Extract the (x, y) coordinate from the center of the cell holding the provided text.  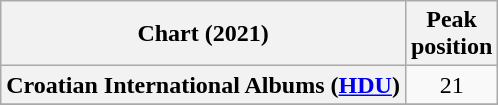
Peakposition (451, 34)
Chart (2021) (204, 34)
21 (451, 85)
Croatian International Albums (HDU) (204, 85)
